Return [X, Y] of the center of cell containing provided text 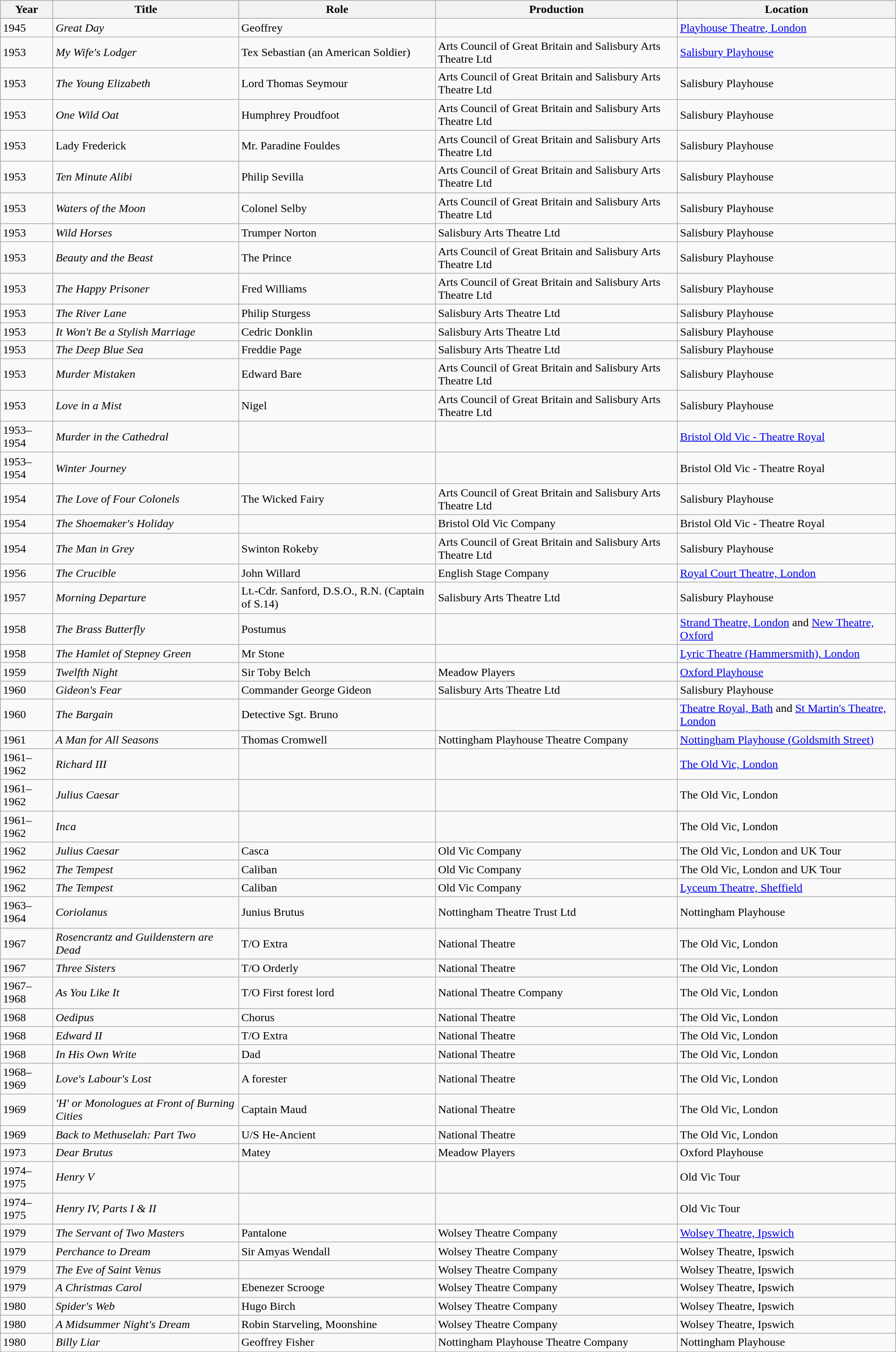
Lady Frederick [146, 146]
Mr. Paradine Fouldes [337, 146]
The Bargain [146, 714]
Beauty and the Beast [146, 258]
1973 [27, 1153]
Henry V [146, 1178]
The Brass Butterfly [146, 629]
Tex Sebastian (an American Soldier) [337, 53]
Postumus [337, 629]
Love in a Mist [146, 406]
Geoffrey [337, 28]
My Wife's Lodger [146, 53]
Junius Brutus [337, 913]
Year [27, 10]
Ten Minute Alibi [146, 177]
Mr Stone [337, 653]
Billy Liar [146, 1342]
Freddie Page [337, 350]
Casca [337, 851]
Lord Thomas Seymour [337, 83]
Chorus [337, 1017]
Location [786, 10]
Production [557, 10]
John Willard [337, 573]
Nottingham Playhouse (Goldsmith Street) [786, 740]
The Shoemaker's Holiday [146, 524]
A Man for All Seasons [146, 740]
As You Like It [146, 993]
Morning Departure [146, 597]
A forester [337, 1078]
Henry IV, Parts I & II [146, 1208]
1967–1968 [27, 993]
Robin Starveling, Moonshine [337, 1324]
Commander George Gideon [337, 690]
One Wild Oat [146, 115]
'H' or Monologues at Front of Burning Cities [146, 1110]
Playhouse Theatre, London [786, 28]
The Man in Grey [146, 549]
English Stage Company [557, 573]
Rosencrantz and Guildenstern are Dead [146, 943]
Humphrey Proudfoot [337, 115]
T/O Orderly [337, 968]
1945 [27, 28]
The Love of Four Colonels [146, 499]
Captain Maud [337, 1110]
Murder Mistaken [146, 374]
Geoffrey Fisher [337, 1342]
The Prince [337, 258]
Great Day [146, 28]
A Midsummer Night's Dream [146, 1324]
The Wicked Fairy [337, 499]
Inca [146, 826]
Twelfth Night [146, 672]
Winter Journey [146, 468]
Cedric Donklin [337, 332]
Royal Court Theatre, London [786, 573]
Nottingham Theatre Trust Ltd [557, 913]
Theatre Royal, Bath and St Martin's Theatre, London [786, 714]
Back to Methuselah: Part Two [146, 1134]
Strand Theatre, London and New Theatre, Oxford [786, 629]
The Happy Prisoner [146, 288]
Pantalone [337, 1233]
Dear Brutus [146, 1153]
U/S He-Ancient [337, 1134]
Murder in the Cathedral [146, 437]
The Crucible [146, 573]
Hugo Birch [337, 1306]
In His Own Write [146, 1054]
Waters of the Moon [146, 208]
Spider's Web [146, 1306]
Lyric Theatre (Hammersmith), London [786, 653]
1963–1964 [27, 913]
Colonel Selby [337, 208]
Richard III [146, 764]
Edward II [146, 1036]
Trumper Norton [337, 233]
Detective Sgt. Bruno [337, 714]
The Servant of Two Masters [146, 1233]
Bristol Old Vic Company [557, 524]
The Young Elizabeth [146, 83]
Perchance to Dream [146, 1251]
Gideon's Fear [146, 690]
Oedipus [146, 1017]
Title [146, 10]
Fred Williams [337, 288]
Role [337, 10]
Philip Sevilla [337, 177]
Ebenezer Scrooge [337, 1288]
The Hamlet of Stepney Green [146, 653]
1968–1969 [27, 1078]
A Christmas Carol [146, 1288]
Three Sisters [146, 968]
Nigel [337, 406]
1961 [27, 740]
Edward Bare [337, 374]
Dad [337, 1054]
Philip Sturgess [337, 313]
Sir Amyas Wendall [337, 1251]
It Won't Be a Stylish Marriage [146, 332]
Sir Toby Belch [337, 672]
Thomas Cromwell [337, 740]
Love's Labour's Lost [146, 1078]
Coriolanus [146, 913]
1956 [27, 573]
Lyceum Theatre, Sheffield [786, 888]
Wild Horses [146, 233]
Lt.-Cdr. Sanford, D.S.O., R.N. (Captain of S.14) [337, 597]
1957 [27, 597]
The River Lane [146, 313]
National Theatre Company [557, 993]
T/O First forest lord [337, 993]
Matey [337, 1153]
The Eve of Saint Venus [146, 1270]
The Deep Blue Sea [146, 350]
1959 [27, 672]
Swinton Rokeby [337, 549]
